Find where the given text appears and provide that cell's center as (x, y) coordinate. 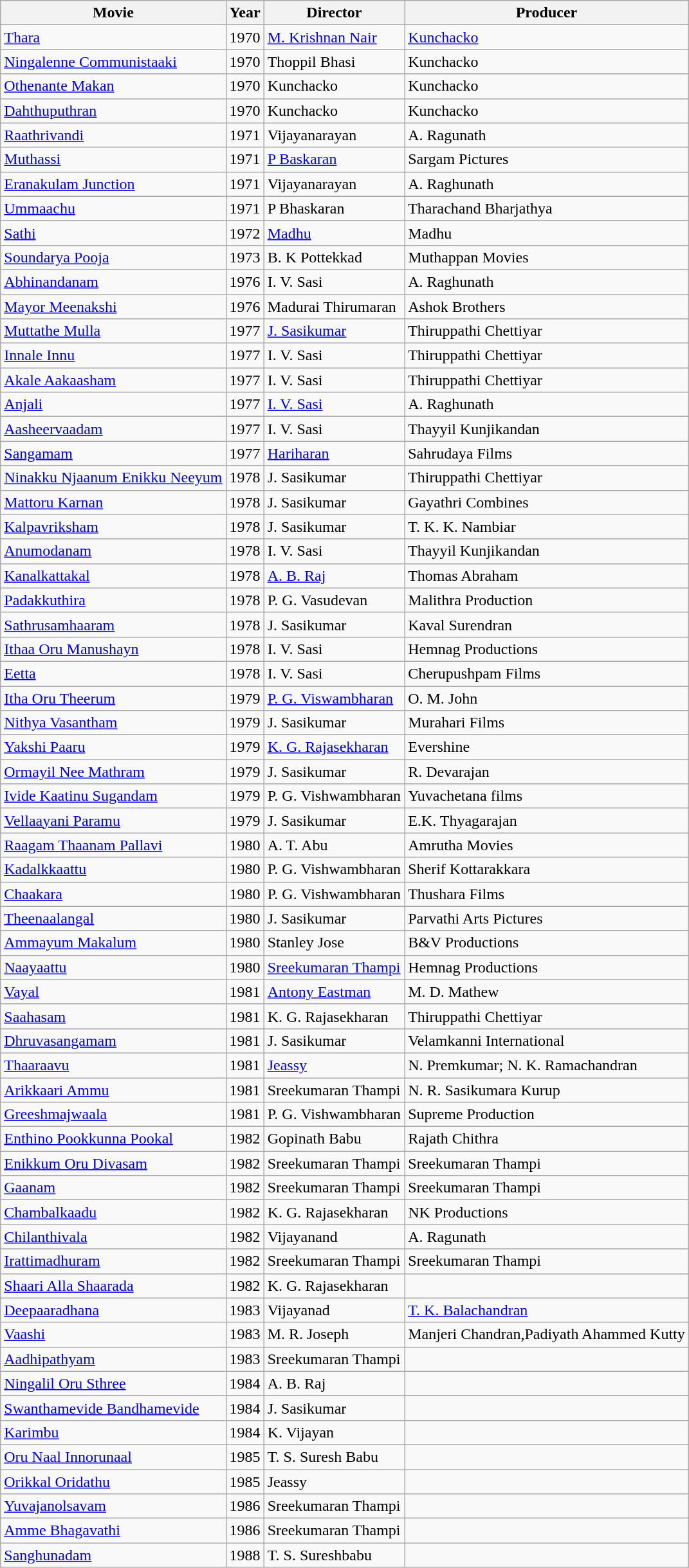
M. R. Joseph (335, 1335)
Sahrudaya Films (547, 453)
Aadhipathyam (113, 1359)
Chaakara (113, 894)
M. D. Mathew (547, 992)
Saahasam (113, 1016)
Thushara Films (547, 894)
Hariharan (335, 453)
Oru Naal Innorunaal (113, 1457)
P. G. Vasudevan (335, 600)
Vaashi (113, 1335)
Kadalkkaattu (113, 870)
Muttathe Mulla (113, 331)
Antony Eastman (335, 992)
B&V Productions (547, 943)
T. K. Balachandran (547, 1310)
Anjali (113, 405)
Nithya Vasantham (113, 723)
Rajath Chithra (547, 1139)
1972 (244, 233)
N. Premkumar; N. K. Ramachandran (547, 1065)
Raagam Thaanam Pallavi (113, 845)
Swanthamevide Bandhamevide (113, 1408)
Arikkaari Ammu (113, 1090)
Itha Oru Theerum (113, 698)
Ithaa Oru Manushayn (113, 649)
NK Productions (547, 1212)
R. Devarajan (547, 772)
Soundarya Pooja (113, 257)
T. S. Sureshbabu (335, 1555)
T. S. Suresh Babu (335, 1457)
Vijayanand (335, 1237)
N. R. Sasikumara Kurup (547, 1090)
Akale Aakaasham (113, 380)
Gayathri Combines (547, 502)
Vijayanad (335, 1310)
Abhinandanam (113, 282)
Supreme Production (547, 1115)
Orikkal Oridathu (113, 1481)
Muthassi (113, 160)
E.K. Thyagarajan (547, 821)
Velamkanni International (547, 1041)
Ivide Kaatinu Sugandam (113, 796)
P Bhaskaran (335, 208)
Manjeri Chandran,Padiyath Ahammed Kutty (547, 1335)
Eetta (113, 673)
Enikkum Oru Divasam (113, 1163)
O. M. John (547, 698)
Ormayil Nee Mathram (113, 772)
Parvathi Arts Pictures (547, 918)
Producer (547, 13)
Gopinath Babu (335, 1139)
Thoppil Bhasi (335, 62)
Sangamam (113, 453)
Gaanam (113, 1188)
Year (244, 13)
Sanghunadam (113, 1555)
Evershine (547, 747)
Sathrusamhaaram (113, 624)
Yakshi Paaru (113, 747)
Sargam Pictures (547, 160)
Chilanthivala (113, 1237)
T. K. K. Nambiar (547, 527)
Amme Bhagavathi (113, 1531)
Chambalkaadu (113, 1212)
Sherif Kottarakkara (547, 870)
Malithra Production (547, 600)
Thaaraavu (113, 1065)
Ningalil Oru Sthree (113, 1383)
Shaari Alla Shaarada (113, 1286)
Kaval Surendran (547, 624)
P. G. Viswambharan (335, 698)
Yuvachetana films (547, 796)
A. T. Abu (335, 845)
1973 (244, 257)
Muthappan Movies (547, 257)
Sathi (113, 233)
Kanalkattakal (113, 576)
Karimbu (113, 1432)
Aasheervaadam (113, 429)
M. Krishnan Nair (335, 37)
Thomas Abraham (547, 576)
1988 (244, 1555)
Kalpavriksham (113, 527)
Thara (113, 37)
Yuvajanolsavam (113, 1506)
Stanley Jose (335, 943)
Irattimadhuram (113, 1261)
Theenaalangal (113, 918)
Greeshmajwaala (113, 1115)
Tharachand Bharjathya (547, 208)
Madurai Thirumaran (335, 307)
Mayor Meenakshi (113, 307)
Anumodanam (113, 551)
Dhruvasangamam (113, 1041)
K. Vijayan (335, 1432)
Eranakulam Junction (113, 184)
Raathrivandi (113, 135)
Dahthuputhran (113, 111)
Ninakku Njaanum Enikku Neeyum (113, 478)
Mattoru Karnan (113, 502)
Amrutha Movies (547, 845)
Cherupushpam Films (547, 673)
Ammayum Makalum (113, 943)
Vayal (113, 992)
Enthino Pookkunna Pookal (113, 1139)
Movie (113, 13)
Vellaayani Paramu (113, 821)
B. K Pottekkad (335, 257)
Ningalenne Communistaaki (113, 62)
Padakkuthira (113, 600)
Ummaachu (113, 208)
Murahari Films (547, 723)
Othenante Makan (113, 86)
P Baskaran (335, 160)
Director (335, 13)
Innale Innu (113, 356)
Ashok Brothers (547, 307)
Deepaaradhana (113, 1310)
Naayaattu (113, 967)
